Scan for the cell matching the given text and deliver its (x, y) coordinate at center. 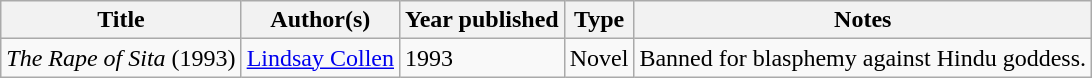
Notes (863, 20)
The Rape of Sita (1993) (121, 58)
Year published (482, 20)
Type (599, 20)
Title (121, 20)
1993 (482, 58)
Author(s) (320, 20)
Banned for blasphemy against Hindu goddess. (863, 58)
Lindsay Collen (320, 58)
Novel (599, 58)
